Determine the [X, Y] coordinate at the center of the cell enclosing the given text.  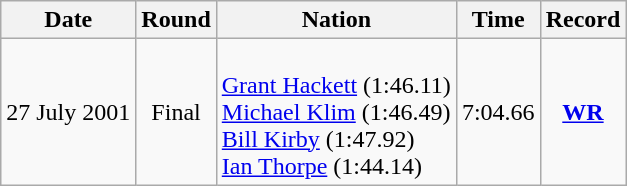
27 July 2001 [68, 112]
Record [583, 20]
WR [583, 112]
Nation [336, 20]
Time [498, 20]
7:04.66 [498, 112]
Final [176, 112]
Round [176, 20]
Grant Hackett (1:46.11)Michael Klim (1:46.49)Bill Kirby (1:47.92)Ian Thorpe (1:44.14) [336, 112]
Date [68, 20]
